Locate the cell with the specified text and output its (X, Y) center coordinate. 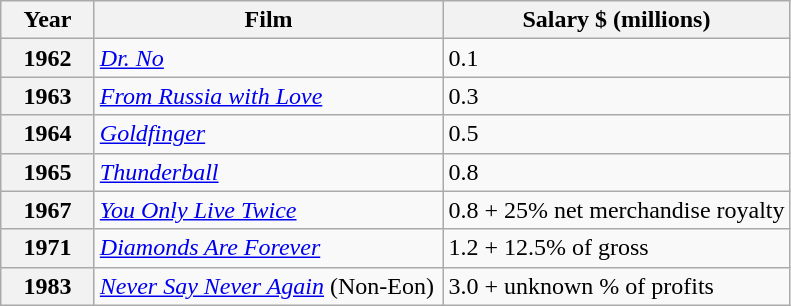
1963 (48, 96)
From Russia with Love (268, 96)
0.1 (616, 58)
Film (268, 20)
Diamonds Are Forever (268, 248)
1965 (48, 172)
1967 (48, 210)
0.5 (616, 134)
1962 (48, 58)
Salary $ (millions) (616, 20)
1.2 + 12.5% of gross (616, 248)
0.3 (616, 96)
0.8 + 25% net merchandise royalty (616, 210)
1971 (48, 248)
0.8 (616, 172)
Thunderball (268, 172)
3.0 + unknown % of profits (616, 286)
1983 (48, 286)
Goldfinger (268, 134)
You Only Live Twice (268, 210)
Never Say Never Again (Non-Eon) (268, 286)
Dr. No (268, 58)
Year (48, 20)
1964 (48, 134)
